Search for the cell housing the specified text and yield its (x, y) center coordinate. 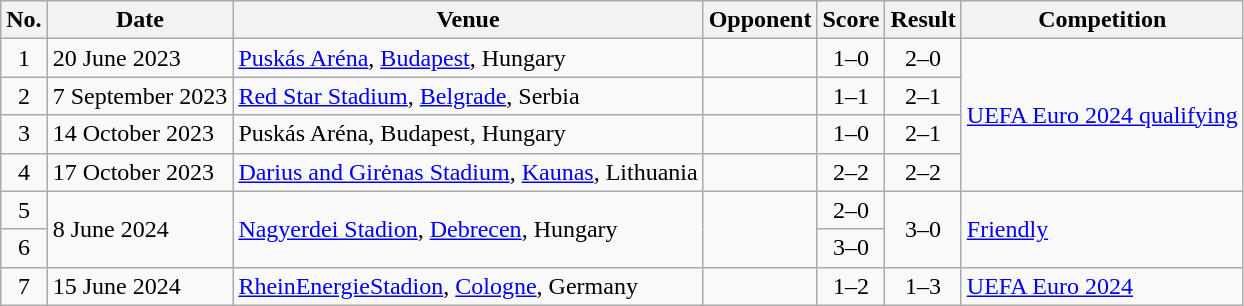
4 (24, 172)
3 (24, 134)
1–2 (851, 286)
1–1 (851, 96)
2 (24, 96)
7 (24, 286)
Opponent (760, 20)
Darius and Girėnas Stadium, Kaunas, Lithuania (468, 172)
6 (24, 248)
Red Star Stadium, Belgrade, Serbia (468, 96)
8 June 2024 (140, 229)
Venue (468, 20)
RheinEnergieStadion, Cologne, Germany (468, 286)
Result (923, 20)
UEFA Euro 2024 qualifying (1102, 115)
UEFA Euro 2024 (1102, 286)
Competition (1102, 20)
14 October 2023 (140, 134)
1 (24, 58)
Date (140, 20)
17 October 2023 (140, 172)
No. (24, 20)
15 June 2024 (140, 286)
Nagyerdei Stadion, Debrecen, Hungary (468, 229)
7 September 2023 (140, 96)
20 June 2023 (140, 58)
Friendly (1102, 229)
5 (24, 210)
Score (851, 20)
1–3 (923, 286)
